Provide the [x, y] coordinate of the cell's center where the given text is located.  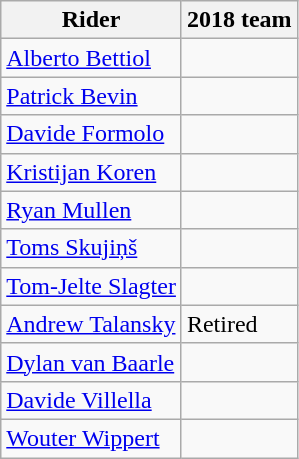
Kristijan Koren [92, 172]
Ryan Mullen [92, 210]
Dylan van Baarle [92, 362]
Davide Villella [92, 400]
Alberto Bettiol [92, 58]
Tom-Jelte Slagter [92, 286]
Toms Skujiņš [92, 248]
Rider [92, 20]
Davide Formolo [92, 134]
Andrew Talansky [92, 324]
Retired [239, 324]
2018 team [239, 20]
Patrick Bevin [92, 96]
Wouter Wippert [92, 438]
